From the cell containing the given text, extract its center point as [X, Y] coordinate. 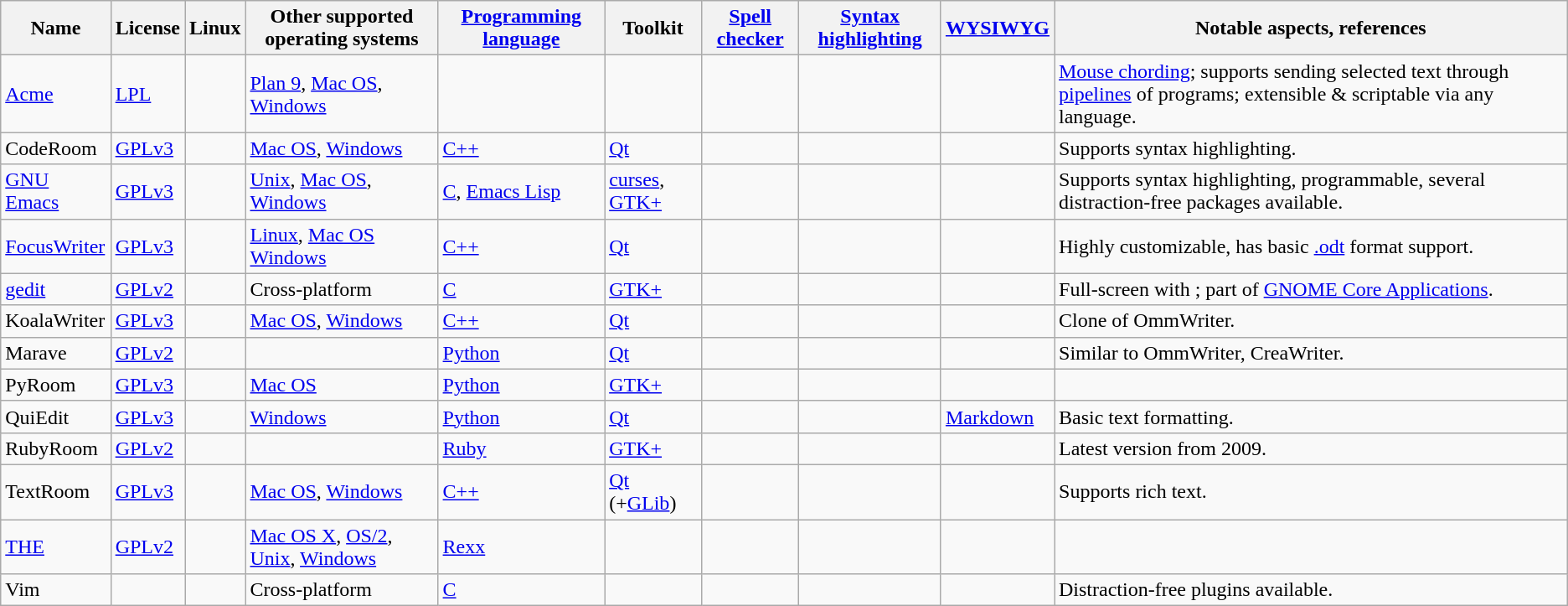
Highly customizable, has basic .odt format support. [1310, 246]
Rexx [521, 546]
Supports syntax highlighting, programmable, several distraction-free packages available. [1310, 191]
Plan 9, Mac OS, Windows [342, 94]
Mac OS [342, 385]
Supports syntax highlighting. [1310, 148]
Similar to OmmWriter, CreaWriter. [1310, 353]
KoalaWriter [55, 321]
RubyRoom [55, 448]
Linux, Mac OS Windows [342, 246]
Linux [215, 28]
GNU Emacs [55, 191]
Name [55, 28]
Windows [342, 417]
License [147, 28]
WYSIWYG [997, 28]
Distraction-free plugins available. [1310, 590]
Vim [55, 590]
Syntax highlighting [870, 28]
Unix, Mac OS, Windows [342, 191]
Acme [55, 94]
THE [55, 546]
Basic text formatting. [1310, 417]
curses, GTK+ [653, 191]
Ruby [521, 448]
gedit [55, 289]
Qt (+GLib) [653, 491]
CodeRoom [55, 148]
Mac OS X, OS/2, Unix, Windows [342, 546]
Toolkit [653, 28]
Notable aspects, references [1310, 28]
Full-screen with ; part of GNOME Core Applications. [1310, 289]
LPL [147, 94]
TextRoom [55, 491]
PyRoom [55, 385]
Markdown [997, 417]
QuiEdit [55, 417]
Clone of OmmWriter. [1310, 321]
Supports rich text. [1310, 491]
Mouse chording; supports sending selected text through pipelines of programs; extensible & scriptable via any language. [1310, 94]
Latest version from 2009. [1310, 448]
Marave [55, 353]
Programming language [521, 28]
FocusWriter [55, 246]
C, Emacs Lisp [521, 191]
Spell checker [750, 28]
Other supported operating systems [342, 28]
